Identify which cell holds the provided text, then report its (X, Y) central coordinate. 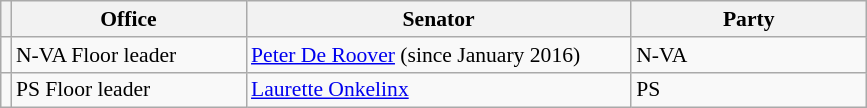
Senator (438, 19)
Peter De Roover (since January 2016) (438, 55)
Office (128, 19)
PS (748, 90)
Laurette Onkelinx (438, 90)
N-VA Floor leader (128, 55)
N-VA (748, 55)
Party (748, 19)
PS Floor leader (128, 90)
